Output the [x, y] coordinate of the center of the cell containing the given text.  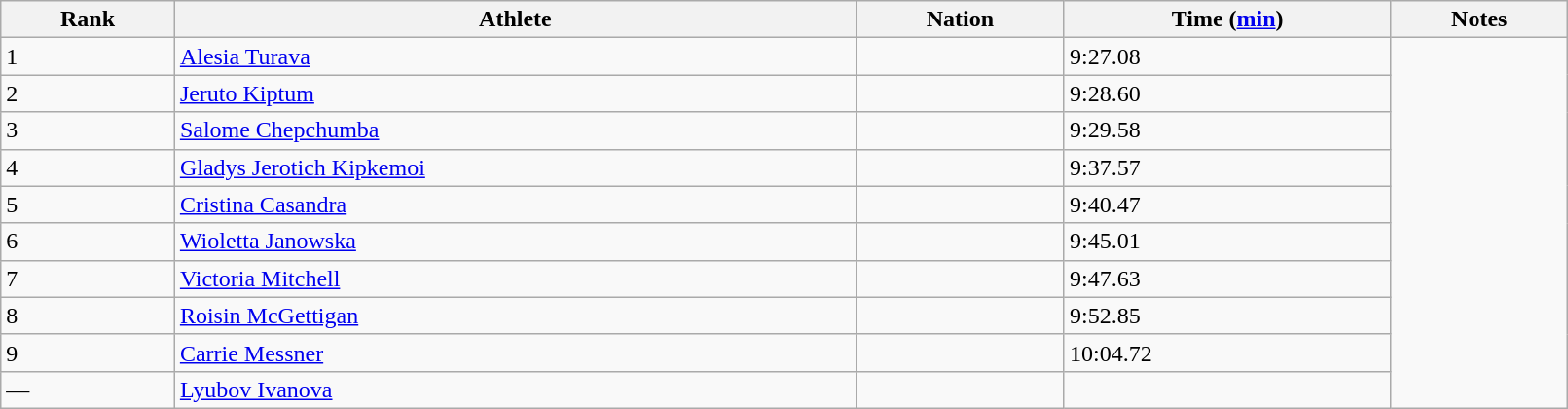
9:45.01 [1226, 242]
Notes [1479, 19]
Alesia Turava [515, 56]
2 [88, 93]
9:52.85 [1226, 316]
9:40.47 [1226, 204]
4 [88, 167]
Wioletta Janowska [515, 242]
9:29.58 [1226, 130]
Salome Chepchumba [515, 130]
— [88, 390]
Lyubov Ivanova [515, 390]
Rank [88, 19]
Gladys Jerotich Kipkemoi [515, 167]
6 [88, 242]
Jeruto Kiptum [515, 93]
1 [88, 56]
3 [88, 130]
10:04.72 [1226, 353]
9:47.63 [1226, 279]
Carrie Messner [515, 353]
Victoria Mitchell [515, 279]
Roisin McGettigan [515, 316]
9:37.57 [1226, 167]
9 [88, 353]
Athlete [515, 19]
5 [88, 204]
Time (min) [1226, 19]
7 [88, 279]
9:28.60 [1226, 93]
Cristina Casandra [515, 204]
Nation [960, 19]
9:27.08 [1226, 56]
8 [88, 316]
